Provide the [x, y] coordinate of the cell's center where the given text is located.  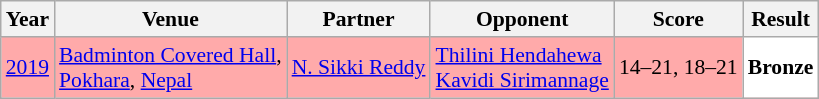
Partner [359, 19]
Badminton Covered Hall,Pokhara, Nepal [170, 68]
Venue [170, 19]
Thilini Hendahewa Kavidi Sirimannage [522, 68]
N. Sikki Reddy [359, 68]
Bronze [781, 68]
14–21, 18–21 [678, 68]
Result [781, 19]
Opponent [522, 19]
Score [678, 19]
Year [28, 19]
2019 [28, 68]
